Detect which cell encompasses the target text, then output its [x, y] center coordinate. 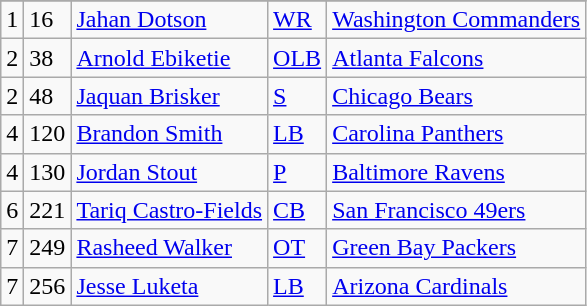
130 [48, 172]
Jahan Dotson [170, 20]
CB [298, 210]
San Francisco 49ers [456, 210]
256 [48, 286]
249 [48, 248]
Atlanta Falcons [456, 58]
Arnold Ebiketie [170, 58]
Jaquan Brisker [170, 96]
120 [48, 134]
OT [298, 248]
WR [298, 20]
Carolina Panthers [456, 134]
Brandon Smith [170, 134]
38 [48, 58]
1 [12, 20]
Green Bay Packers [456, 248]
P [298, 172]
Tariq Castro-Fields [170, 210]
6 [12, 210]
Washington Commanders [456, 20]
48 [48, 96]
Jesse Luketa [170, 286]
16 [48, 20]
OLB [298, 58]
Rasheed Walker [170, 248]
Jordan Stout [170, 172]
Arizona Cardinals [456, 286]
Chicago Bears [456, 96]
Baltimore Ravens [456, 172]
221 [48, 210]
S [298, 96]
